From the cell containing the given text, extract its center point as (x, y) coordinate. 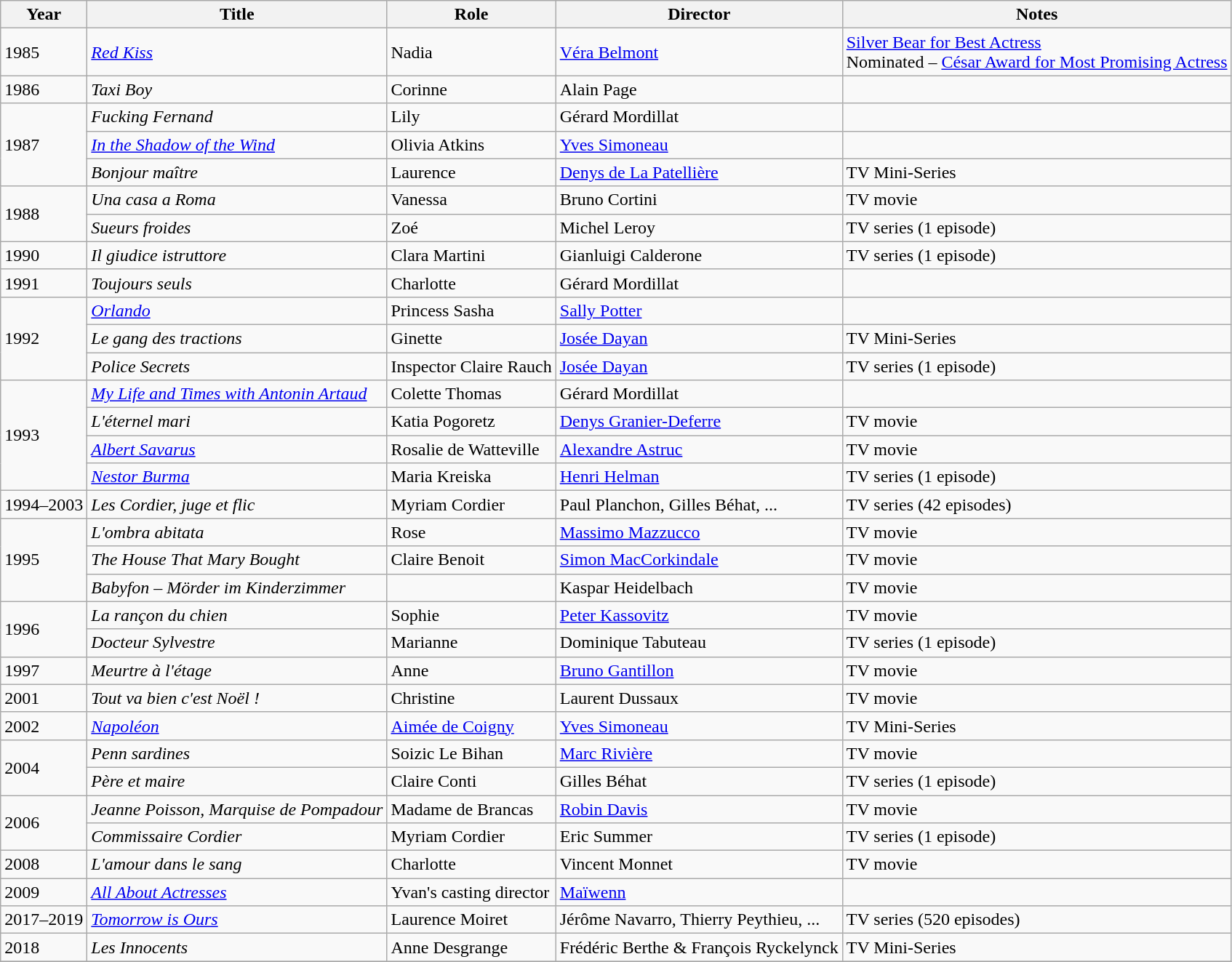
1992 (44, 338)
Tomorrow is Ours (237, 920)
Anne Desgrange (471, 947)
Colette Thomas (471, 394)
1986 (44, 89)
TV series (42 episodes) (1037, 505)
Lily (471, 117)
1988 (44, 214)
Babyfon – Mörder im Kinderzimmer (237, 588)
Laurence Moiret (471, 920)
Les Cordier, juge et flic (237, 505)
Simon MacCorkindale (699, 560)
Sally Potter (699, 310)
Una casa a Roma (237, 200)
Silver Bear for Best ActressNominated – César Award for Most Promising Actress (1037, 52)
1995 (44, 560)
2006 (44, 823)
Bruno Gantillon (699, 670)
Christine (471, 698)
Marianne (471, 643)
Clara Martini (471, 255)
Jérôme Navarro, Thierry Peythieu, ... (699, 920)
Laurence (471, 172)
Taxi Boy (237, 89)
Vincent Monnet (699, 865)
Princess Sasha (471, 310)
TV series (520 episodes) (1037, 920)
Notes (1037, 15)
All About Actresses (237, 892)
Marc Rivière (699, 753)
1996 (44, 629)
Kaspar Heidelbach (699, 588)
Massimo Mazzucco (699, 532)
Corinne (471, 89)
2009 (44, 892)
Zoé (471, 228)
L'éternel mari (237, 422)
1994–2003 (44, 505)
Fucking Fernand (237, 117)
Gilles Béhat (699, 781)
Vanessa (471, 200)
1991 (44, 283)
Albert Savarus (237, 449)
Rose (471, 532)
2018 (44, 947)
Laurent Dussaux (699, 698)
Il giudice istruttore (237, 255)
1997 (44, 670)
Olivia Atkins (471, 145)
Red Kiss (237, 52)
Bonjour maître (237, 172)
Denys de La Patellière (699, 172)
Véra Belmont (699, 52)
Madame de Brancas (471, 809)
2001 (44, 698)
2008 (44, 865)
Rosalie de Watteville (471, 449)
Dominique Tabuteau (699, 643)
Toujours seuls (237, 283)
Robin Davis (699, 809)
My Life and Times with Antonin Artaud (237, 394)
Docteur Sylvestre (237, 643)
Michel Leroy (699, 228)
Role (471, 15)
Alexandre Astruc (699, 449)
Tout va bien c'est Noël ! (237, 698)
L'amour dans le sang (237, 865)
The House That Mary Bought (237, 560)
La rançon du chien (237, 615)
Nestor Burma (237, 477)
Inspector Claire Rauch (471, 366)
Ginette (471, 338)
Police Secrets (237, 366)
Maria Kreiska (471, 477)
Peter Kassovitz (699, 615)
Aimée de Coigny (471, 726)
Commissaire Cordier (237, 837)
2002 (44, 726)
Yvan's casting director (471, 892)
1993 (44, 436)
Le gang des tractions (237, 338)
Père et maire (237, 781)
In the Shadow of the Wind (237, 145)
2017–2019 (44, 920)
Paul Planchon, Gilles Béhat, ... (699, 505)
Penn sardines (237, 753)
Anne (471, 670)
Soizic Le Bihan (471, 753)
Henri Helman (699, 477)
Les Innocents (237, 947)
Title (237, 15)
L'ombra abitata (237, 532)
Frédéric Berthe & François Ryckelynck (699, 947)
Orlando (237, 310)
Katia Pogoretz (471, 422)
Bruno Cortini (699, 200)
Alain Page (699, 89)
Year (44, 15)
2004 (44, 767)
Claire Conti (471, 781)
Sueurs froides (237, 228)
Eric Summer (699, 837)
Sophie (471, 615)
Napoléon (237, 726)
Jeanne Poisson, Marquise de Pompadour (237, 809)
1987 (44, 145)
Maïwenn (699, 892)
Nadia (471, 52)
1990 (44, 255)
Director (699, 15)
Claire Benoit (471, 560)
Meurtre à l'étage (237, 670)
1985 (44, 52)
Denys Granier-Deferre (699, 422)
Gianluigi Calderone (699, 255)
